Extract the [X, Y] coordinate from the center of the cell holding the provided text.  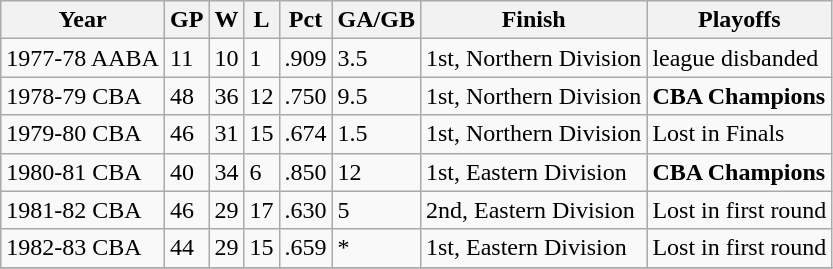
* [376, 248]
GA/GB [376, 20]
W [226, 20]
2nd, Eastern Division [533, 210]
5 [376, 210]
league disbanded [740, 58]
1980-81 CBA [83, 172]
1.5 [376, 134]
1 [262, 58]
40 [186, 172]
44 [186, 248]
.750 [306, 96]
1979-80 CBA [83, 134]
11 [186, 58]
.909 [306, 58]
17 [262, 210]
48 [186, 96]
.659 [306, 248]
31 [226, 134]
10 [226, 58]
6 [262, 172]
1978-79 CBA [83, 96]
3.5 [376, 58]
.850 [306, 172]
.674 [306, 134]
Finish [533, 20]
Playoffs [740, 20]
Lost in Finals [740, 134]
1981-82 CBA [83, 210]
1982-83 CBA [83, 248]
9.5 [376, 96]
36 [226, 96]
L [262, 20]
34 [226, 172]
Year [83, 20]
.630 [306, 210]
Pct [306, 20]
1977-78 AABA [83, 58]
GP [186, 20]
